From the cell containing the given text, extract its center point as [X, Y] coordinate. 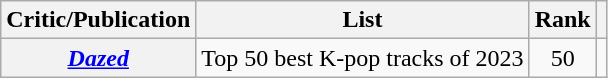
Dazed [98, 58]
Top 50 best K-pop tracks of 2023 [362, 58]
List [362, 20]
Critic/Publication [98, 20]
50 [562, 58]
Rank [562, 20]
